Find where the given text appears and provide that cell's center as (x, y) coordinate. 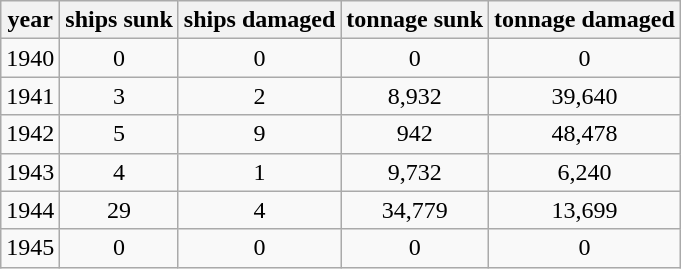
29 (119, 210)
1944 (30, 210)
tonnage sunk (415, 20)
2 (259, 96)
9 (259, 134)
8,932 (415, 96)
942 (415, 134)
1942 (30, 134)
48,478 (585, 134)
9,732 (415, 172)
39,640 (585, 96)
1943 (30, 172)
1941 (30, 96)
ships sunk (119, 20)
ships damaged (259, 20)
5 (119, 134)
tonnage damaged (585, 20)
1 (259, 172)
year (30, 20)
3 (119, 96)
1940 (30, 58)
6,240 (585, 172)
1945 (30, 248)
13,699 (585, 210)
34,779 (415, 210)
